Capture the cell that displays the provided text and extract its (x, y) central coordinate. 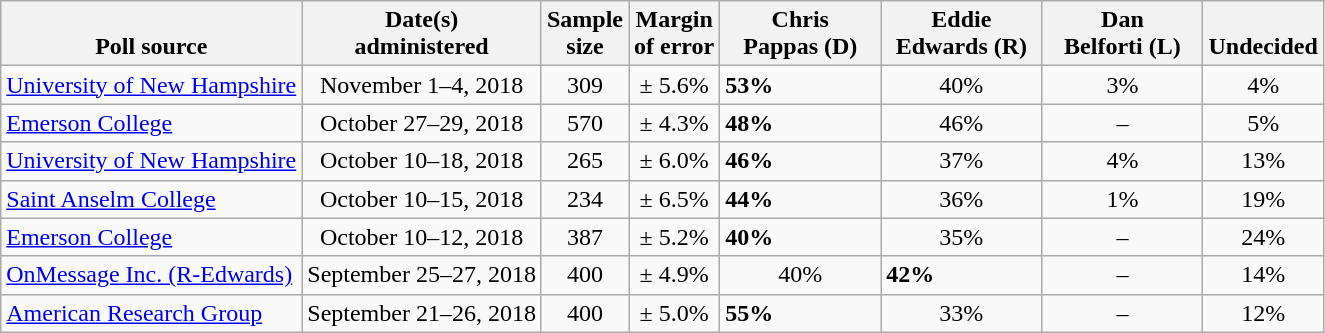
± 4.3% (674, 123)
570 (584, 123)
Poll source (152, 34)
14% (1263, 275)
Samplesize (584, 34)
Date(s)administered (422, 34)
± 4.9% (674, 275)
± 6.0% (674, 161)
1% (1122, 199)
October 27–29, 2018 (422, 123)
12% (1263, 313)
± 5.6% (674, 85)
Undecided (1263, 34)
September 25–27, 2018 (422, 275)
13% (1263, 161)
Saint Anselm College (152, 199)
3% (1122, 85)
± 5.2% (674, 237)
24% (1263, 237)
± 6.5% (674, 199)
35% (962, 237)
42% (962, 275)
36% (962, 199)
37% (962, 161)
309 (584, 85)
5% (1263, 123)
234 (584, 199)
33% (962, 313)
48% (800, 123)
October 10–12, 2018 (422, 237)
Marginof error (674, 34)
44% (800, 199)
September 21–26, 2018 (422, 313)
American Research Group (152, 313)
53% (800, 85)
October 10–18, 2018 (422, 161)
OnMessage Inc. (R-Edwards) (152, 275)
55% (800, 313)
19% (1263, 199)
ChrisPappas (D) (800, 34)
October 10–15, 2018 (422, 199)
387 (584, 237)
± 5.0% (674, 313)
November 1–4, 2018 (422, 85)
DanBelforti (L) (1122, 34)
265 (584, 161)
EddieEdwards (R) (962, 34)
